For the text-containing cell, return its midpoint in [x, y] coordinate format. 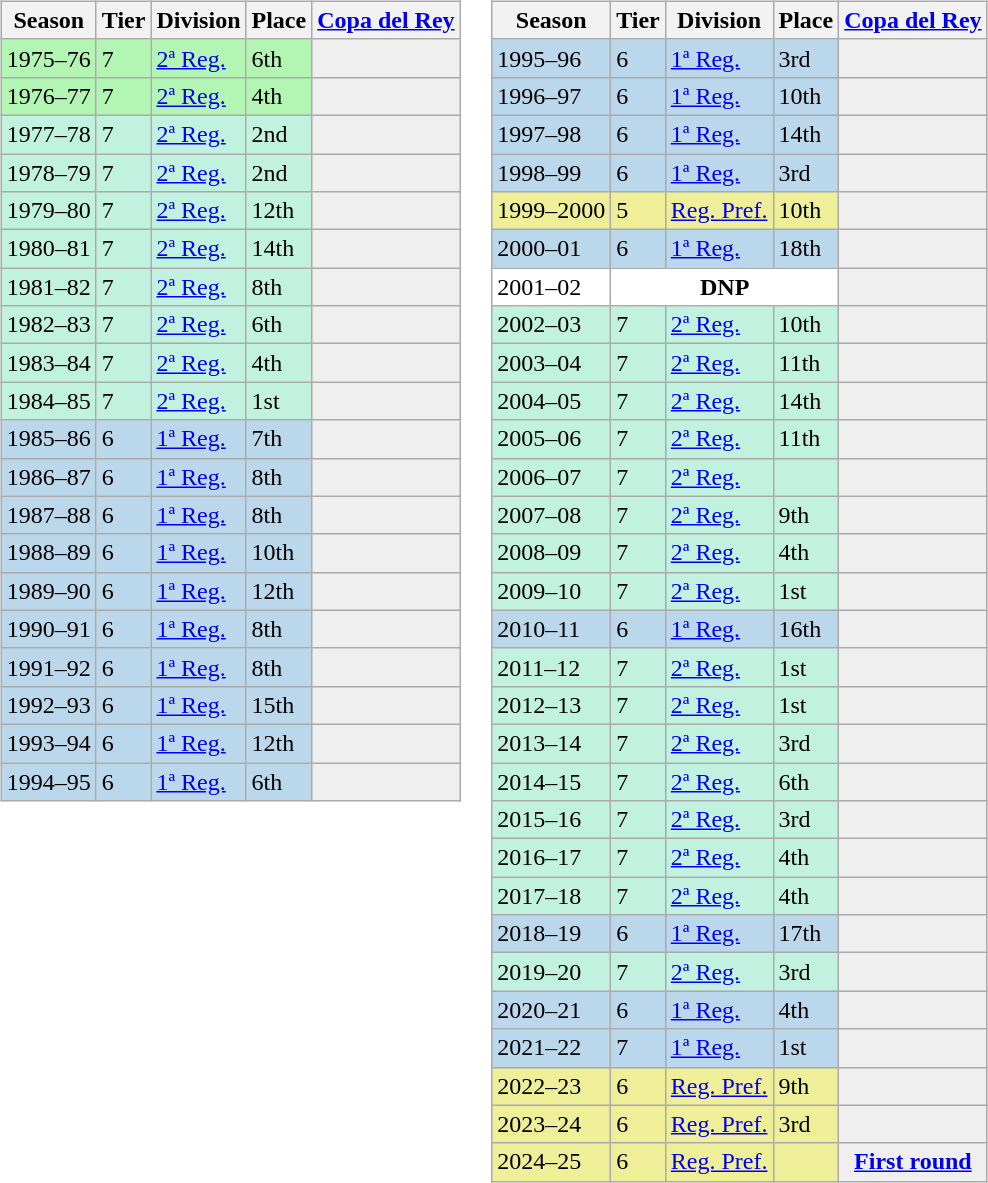
1992–93 [48, 705]
1986–87 [48, 477]
1991–92 [48, 667]
2022–23 [552, 1086]
1988–89 [48, 553]
1995–96 [552, 58]
First round [913, 1162]
2017–18 [552, 896]
1977–78 [48, 134]
15th [279, 705]
1981–82 [48, 287]
1993–94 [48, 743]
18th [806, 249]
1984–85 [48, 401]
1996–97 [552, 96]
2019–20 [552, 972]
1997–98 [552, 134]
2023–24 [552, 1124]
2003–04 [552, 363]
1975–76 [48, 58]
2013–14 [552, 743]
2007–08 [552, 515]
2024–25 [552, 1162]
1985–86 [48, 439]
2016–17 [552, 858]
DNP [725, 287]
1999–2000 [552, 211]
1980–81 [48, 249]
2014–15 [552, 781]
1983–84 [48, 363]
2000–01 [552, 249]
1976–77 [48, 96]
1998–99 [552, 173]
2010–11 [552, 629]
1990–91 [48, 629]
7th [279, 439]
1979–80 [48, 211]
2002–03 [552, 325]
2020–21 [552, 1010]
2021–22 [552, 1048]
1987–88 [48, 515]
2004–05 [552, 401]
2005–06 [552, 439]
16th [806, 629]
2009–10 [552, 591]
1982–83 [48, 325]
2015–16 [552, 820]
1989–90 [48, 591]
2008–09 [552, 553]
2006–07 [552, 477]
2012–13 [552, 705]
1994–95 [48, 781]
5 [638, 211]
2011–12 [552, 667]
2018–19 [552, 934]
1978–79 [48, 173]
2001–02 [552, 287]
17th [806, 934]
